From the cell containing the given text, extract its center point as [x, y] coordinate. 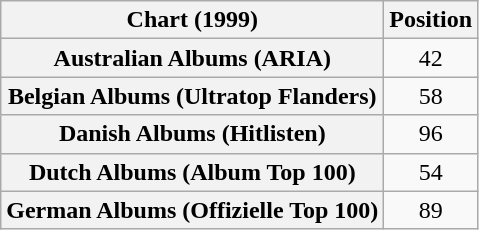
89 [431, 210]
German Albums (Offizielle Top 100) [192, 210]
Dutch Albums (Album Top 100) [192, 172]
Danish Albums (Hitlisten) [192, 134]
Australian Albums (ARIA) [192, 58]
58 [431, 96]
54 [431, 172]
Position [431, 20]
Chart (1999) [192, 20]
Belgian Albums (Ultratop Flanders) [192, 96]
42 [431, 58]
96 [431, 134]
